Search for the cell housing the specified text and yield its [x, y] center coordinate. 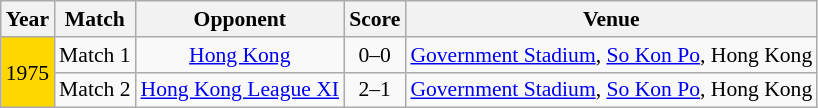
Match [94, 19]
Venue [611, 19]
Match 1 [94, 55]
Hong Kong [240, 55]
Opponent [240, 19]
Match 2 [94, 90]
2–1 [374, 90]
Score [374, 19]
1975 [28, 72]
0–0 [374, 55]
Year [28, 19]
Hong Kong League XI [240, 90]
